For the text-containing cell, return its midpoint in (X, Y) coordinate format. 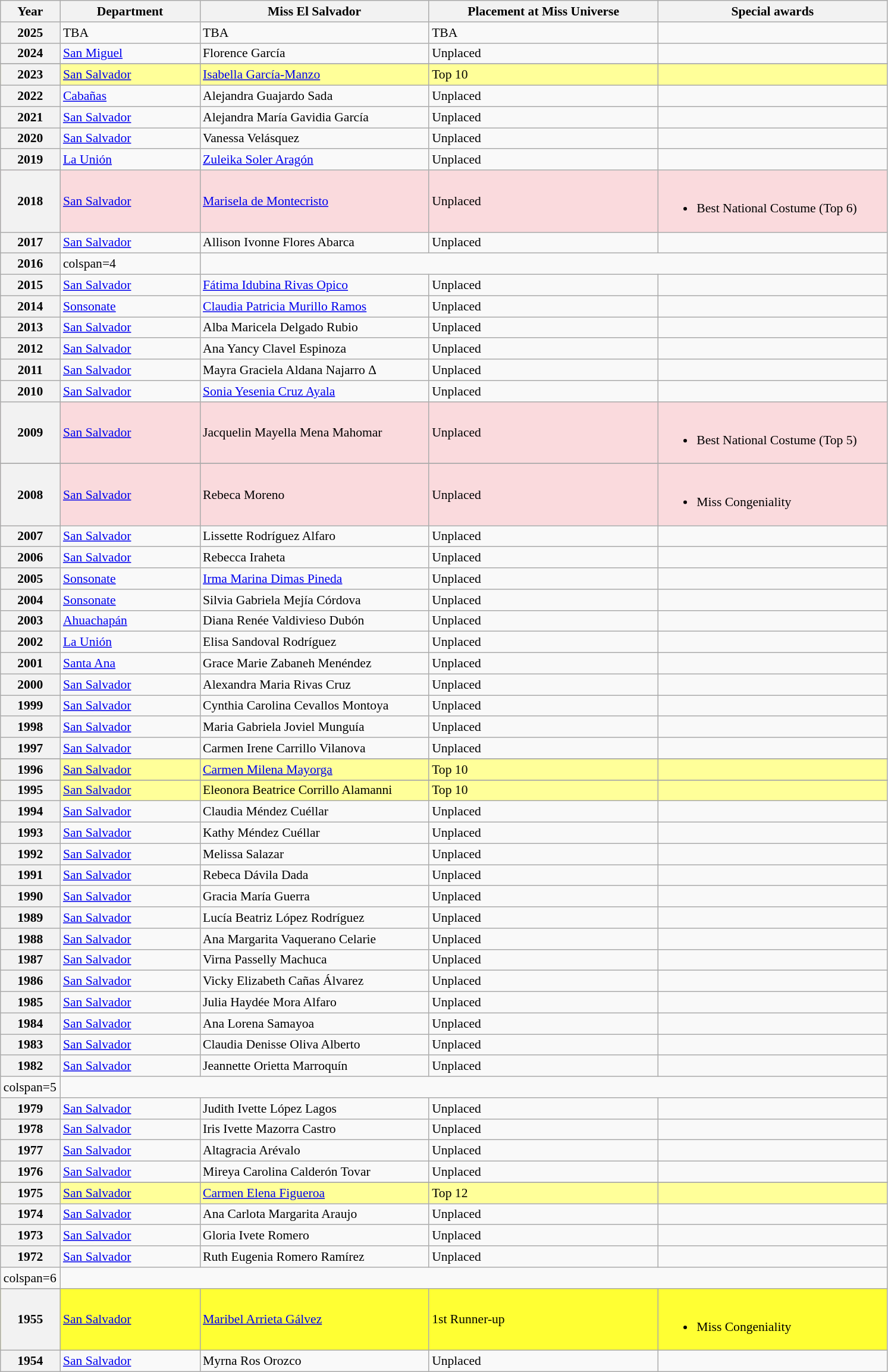
1977 (30, 1151)
Kathy Méndez Cuéllar (314, 833)
2007 (30, 536)
Silvia Gabriela Mejía Córdova (314, 600)
Allison Ivonne Flores Abarca (314, 243)
Elisa Sandoval Rodríguez (314, 642)
2018 (30, 201)
Lucía Beatriz López Rodríguez (314, 918)
1989 (30, 918)
Best National Costume (Top 5) (772, 432)
2013 (30, 328)
Maria Gabriela Joviel Munguía (314, 727)
Carmen Milena Mayorga (314, 770)
Iris Ivette Mazorra Castro (314, 1130)
1993 (30, 833)
1974 (30, 1214)
Ana Margarita Vaquerano Celarie (314, 939)
Special awards (772, 11)
Mireya Carolina Calderón Tovar (314, 1172)
Marisela de Montecristo (314, 201)
Altagracia Arévalo (314, 1151)
Top 12 (544, 1193)
2004 (30, 600)
Alba Maricela Delgado Rubio (314, 328)
Cynthia Carolina Cevallos Montoya (314, 706)
Vanessa Velásquez (314, 139)
Carmen Irene Carrillo Vilanova (314, 748)
2020 (30, 139)
Department (130, 11)
1999 (30, 706)
Virna Passelly Machuca (314, 960)
2002 (30, 642)
Vicky Elizabeth Cañas Álvarez (314, 981)
Ana Yancy Clavel Espinoza (314, 349)
Alexandra Maria Rivas Cruz (314, 685)
1955 (30, 1320)
Alejandra Guajardo Sada (314, 96)
1994 (30, 812)
2022 (30, 96)
Julia Haydée Mora Alfaro (314, 1003)
1995 (30, 791)
1985 (30, 1003)
1979 (30, 1109)
1987 (30, 960)
Eleonora Beatrice Corrillo Alamanni (314, 791)
Ana Lorena Samayoa (314, 1023)
colspan=6 (30, 1278)
San Miguel (130, 54)
2010 (30, 391)
1988 (30, 939)
Claudia Denisse Oliva Alberto (314, 1045)
Claudia Méndez Cuéllar (314, 812)
1998 (30, 727)
2021 (30, 117)
Cabañas (130, 96)
2009 (30, 432)
2001 (30, 664)
1954 (30, 1361)
1975 (30, 1193)
1978 (30, 1130)
Placement at Miss Universe (544, 11)
2015 (30, 285)
colspan=4 (130, 264)
Florence García (314, 54)
Carmen Elena Figueroa (314, 1193)
1990 (30, 897)
1997 (30, 748)
1996 (30, 770)
Lissette Rodríguez Alfaro (314, 536)
1976 (30, 1172)
Year (30, 11)
2005 (30, 579)
Isabella García-Manzo (314, 75)
Myrna Ros Orozco (314, 1361)
1973 (30, 1236)
1991 (30, 875)
Ruth Eugenia Romero Ramírez (314, 1257)
Ahuachapán (130, 621)
Jacquelin Mayella Mena Mahomar (314, 432)
2003 (30, 621)
Maribel Arrieta Gálvez (314, 1320)
Judith Ivette López Lagos (314, 1109)
2008 (30, 495)
colspan=5 (30, 1087)
2023 (30, 75)
2016 (30, 264)
Grace Marie Zabaneh Menéndez (314, 664)
Claudia Patricia Murillo Ramos (314, 306)
Jeannette Orietta Marroquín (314, 1066)
Fátima Idubina Rivas Opico (314, 285)
Melissa Salazar (314, 854)
Rebeca Moreno (314, 495)
2011 (30, 370)
Gracia María Guerra (314, 897)
2025 (30, 33)
1982 (30, 1066)
Alejandra María Gavidia García (314, 117)
2000 (30, 685)
Best National Costume (Top 6) (772, 201)
2017 (30, 243)
1st Runner-up (544, 1320)
Rebecca Iraheta (314, 558)
1972 (30, 1257)
Gloria Ivete Romero (314, 1236)
Sonia Yesenia Cruz Ayala (314, 391)
Irma Marina Dimas Pineda (314, 579)
Rebeca Dávila Dada (314, 875)
Zuleika Soler Aragón (314, 160)
1986 (30, 981)
2014 (30, 306)
Diana Renée Valdivieso Dubón (314, 621)
2024 (30, 54)
Miss El Salvador (314, 11)
1984 (30, 1023)
Ana Carlota Margarita Araujo (314, 1214)
2012 (30, 349)
2006 (30, 558)
2019 (30, 160)
1992 (30, 854)
Mayra Graciela Aldana Najarro ∆ (314, 370)
1983 (30, 1045)
Santa Ana (130, 664)
